Find where the given text appears and provide that cell's center as (X, Y) coordinate. 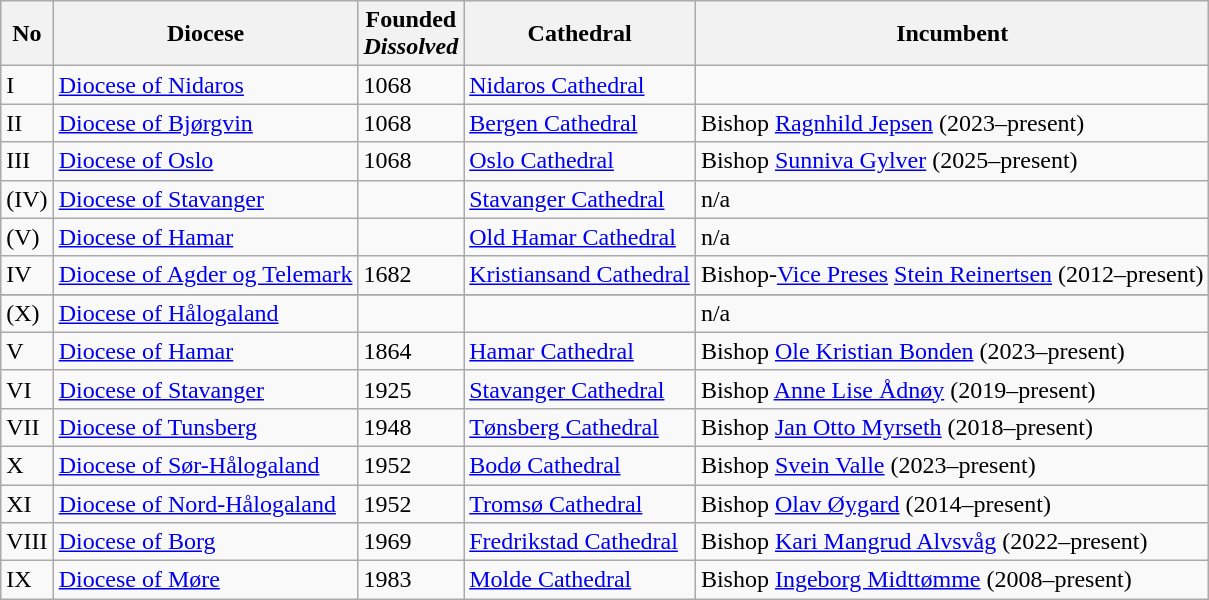
III (27, 161)
Molde Cathedral (580, 580)
1969 (411, 542)
Oslo Cathedral (580, 161)
FoundedDissolved (411, 34)
(V) (27, 237)
(X) (27, 313)
II (27, 123)
Bishop Svein Valle (2023–present) (952, 465)
1682 (411, 275)
Diocese of Agder og Telemark (206, 275)
Tromsø Cathedral (580, 503)
1864 (411, 351)
Bishop Ingeborg Midttømme (2008–present) (952, 580)
IX (27, 580)
Diocese of Bjørgvin (206, 123)
Hamar Cathedral (580, 351)
Cathedral (580, 34)
Bishop Ragnhild Jepsen (2023–present) (952, 123)
Bishop Olav Øygard (2014–present) (952, 503)
IV (27, 275)
Bishop Jan Otto Myrseth (2018–present) (952, 427)
VII (27, 427)
Tønsberg Cathedral (580, 427)
1983 (411, 580)
Bishop Sunniva Gylver (2025–present) (952, 161)
(IV) (27, 199)
Diocese of Tunsberg (206, 427)
Nidaros Cathedral (580, 85)
XI (27, 503)
Diocese of Nidaros (206, 85)
Bishop Kari Mangrud Alvsvåg (2022–present) (952, 542)
X (27, 465)
Bodø Cathedral (580, 465)
Bishop Ole Kristian Bonden (2023–present) (952, 351)
Kristiansand Cathedral (580, 275)
Diocese (206, 34)
VIII (27, 542)
Incumbent (952, 34)
V (27, 351)
Diocese of Nord-Hålogaland (206, 503)
Fredrikstad Cathedral (580, 542)
Diocese of Borg (206, 542)
Bergen Cathedral (580, 123)
Diocese of Hålogaland (206, 313)
Diocese of Møre (206, 580)
Diocese of Oslo (206, 161)
1948 (411, 427)
Old Hamar Cathedral (580, 237)
Bishop-Vice Preses Stein Reinertsen (2012–present) (952, 275)
No (27, 34)
Diocese of Sør-Hålogaland (206, 465)
VI (27, 389)
I (27, 85)
Bishop Anne Lise Ådnøy (2019–present) (952, 389)
1925 (411, 389)
